Determine the [X, Y] coordinate at the center of the cell enclosing the given text.  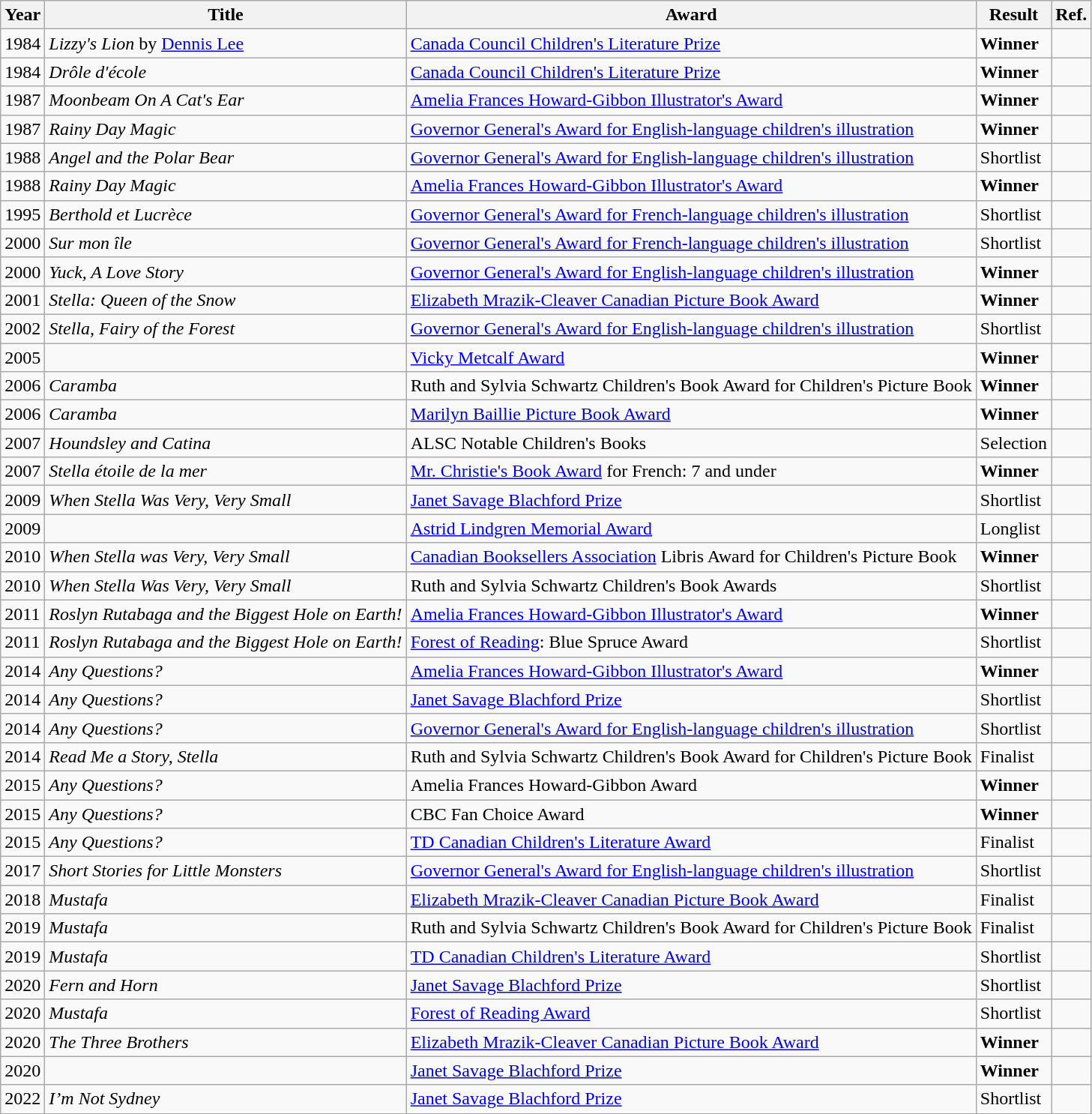
Award [691, 15]
Ref. [1072, 15]
Stella: Queen of the Snow [226, 300]
2022 [22, 1099]
Forest of Reading Award [691, 1014]
Mr. Christie's Book Award for French: 7 and under [691, 472]
Title [226, 15]
Result [1013, 15]
Fern and Horn [226, 985]
Stella, Fairy of the Forest [226, 328]
When Stella was Very, Very Small [226, 557]
Moonbeam On A Cat's Ear [226, 100]
Sur mon île [226, 243]
Lizzy's Lion by Dennis Lee [226, 43]
1995 [22, 214]
Selection [1013, 443]
Read Me a Story, Stella [226, 756]
Forest of Reading: Blue Spruce Award [691, 642]
2017 [22, 871]
2018 [22, 900]
Longlist [1013, 529]
Ruth and Sylvia Schwartz Children's Book Awards [691, 585]
ALSC Notable Children's Books [691, 443]
I’m Not Sydney [226, 1099]
Amelia Frances Howard-Gibbon Award [691, 785]
Canadian Booksellers Association Libris Award for Children's Picture Book [691, 557]
Houndsley and Catina [226, 443]
Angel and the Polar Bear [226, 157]
Yuck, A Love Story [226, 271]
2005 [22, 358]
Vicky Metcalf Award [691, 358]
Astrid Lindgren Memorial Award [691, 529]
Drôle d'école [226, 72]
Berthold et Lucrèce [226, 214]
2002 [22, 328]
Short Stories for Little Monsters [226, 871]
CBC Fan Choice Award [691, 813]
The Three Brothers [226, 1042]
2001 [22, 300]
Year [22, 15]
Marilyn Baillie Picture Book Award [691, 415]
Stella étoile de la mer [226, 472]
